Return [X, Y] of the center of cell containing provided text 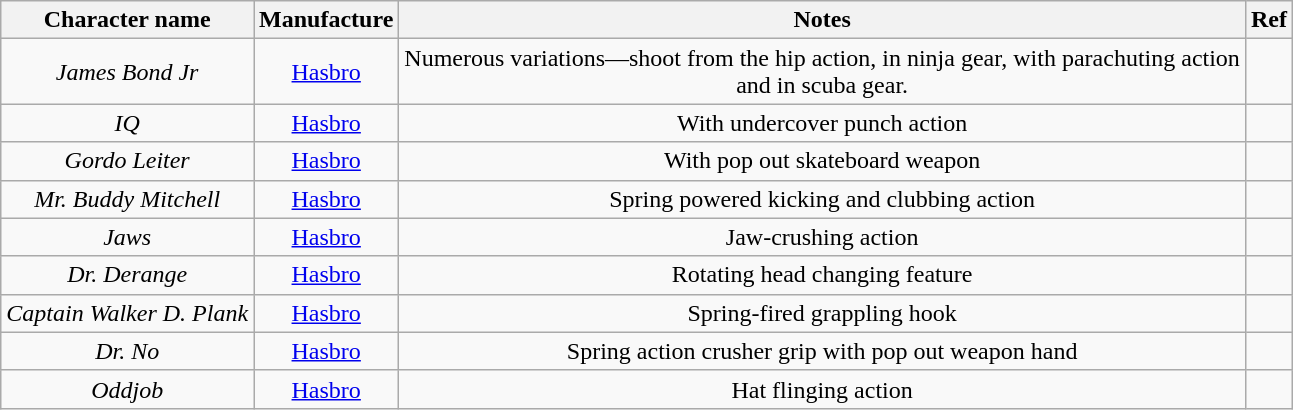
Dr. Derange [128, 275]
Jaws [128, 237]
Character name [128, 20]
Hat flinging action [822, 389]
Notes [822, 20]
Oddjob [128, 389]
Gordo Leiter [128, 161]
Jaw-crushing action [822, 237]
Mr. Buddy Mitchell [128, 199]
Dr. No [128, 351]
With pop out skateboard weapon [822, 161]
With undercover punch action [822, 123]
Spring powered kicking and clubbing action [822, 199]
Manufacture [326, 20]
Spring-fired grappling hook [822, 313]
Spring action crusher grip with pop out weapon hand [822, 351]
Captain Walker D. Plank [128, 313]
Ref [1268, 20]
Numerous variations—shoot from the hip action, in ninja gear, with parachuting action and in scuba gear. [822, 72]
IQ [128, 123]
James Bond Jr [128, 72]
Rotating head changing feature [822, 275]
